Return the (X, Y) coordinate for the center point of the cell that contains the specified text.  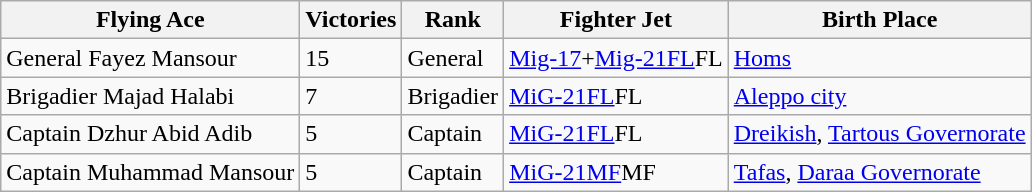
7 (351, 96)
15 (351, 58)
Captain Dzhur Abid Adib (150, 134)
Brigadier (453, 96)
Captain Muhammad Mansour (150, 172)
Victories (351, 20)
General (453, 58)
Dreikish, Tartous Governorate (880, 134)
Tafas, Daraa Governorate (880, 172)
Rank (453, 20)
General Fayez Mansour (150, 58)
Birth Place (880, 20)
Mig-17+Mig-21FLFL (616, 58)
Flying Ace (150, 20)
MiG-21MFMF (616, 172)
Fighter Jet (616, 20)
Aleppo city (880, 96)
Brigadier Majad Halabi (150, 96)
Homs (880, 58)
